Locate the cell with the specified text and output its (X, Y) center coordinate. 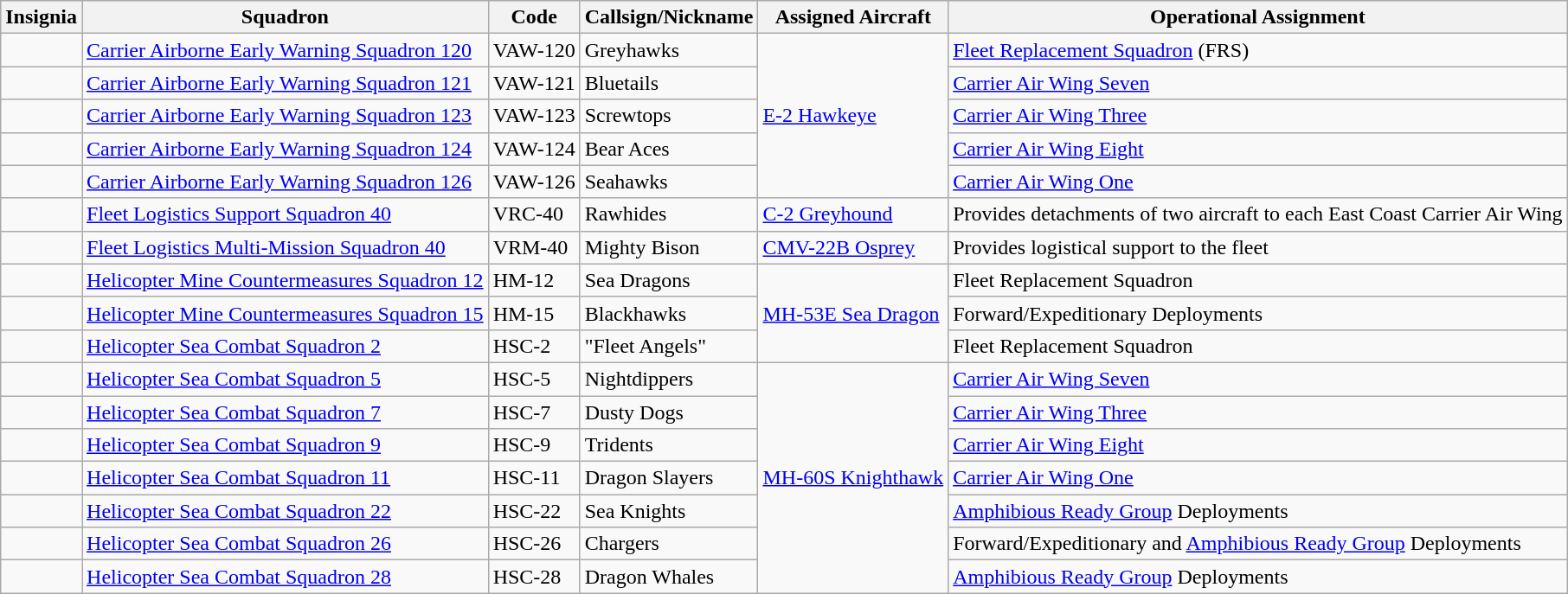
MH-53E Sea Dragon (853, 313)
Assigned Aircraft (853, 17)
VRM-40 (534, 247)
Screwtops (669, 116)
Carrier Airborne Early Warning Squadron 126 (286, 182)
Helicopter Sea Combat Squadron 2 (286, 346)
HSC-9 (534, 445)
Mighty Bison (669, 247)
C-2 Greyhound (853, 214)
"Fleet Angels" (669, 346)
HM-15 (534, 313)
Rawhides (669, 214)
HSC-5 (534, 379)
VAW-126 (534, 182)
VAW-120 (534, 50)
Carrier Airborne Early Warning Squadron 120 (286, 50)
Code (534, 17)
Helicopter Mine Countermeasures Squadron 12 (286, 280)
Carrier Airborne Early Warning Squadron 121 (286, 83)
Nightdippers (669, 379)
Blackhawks (669, 313)
Forward/Expeditionary Deployments (1258, 313)
HM-12 (534, 280)
Fleet Replacement Squadron (FRS) (1258, 50)
Bear Aces (669, 149)
Fleet Logistics Support Squadron 40 (286, 214)
Bluetails (669, 83)
Dragon Whales (669, 577)
Helicopter Sea Combat Squadron 28 (286, 577)
HSC-26 (534, 544)
Greyhawks (669, 50)
Forward/Expeditionary and Amphibious Ready Group Deployments (1258, 544)
Callsign/Nickname (669, 17)
Dusty Dogs (669, 412)
Sea Knights (669, 511)
HSC-7 (534, 412)
MH-60S Knighthawk (853, 477)
VAW-121 (534, 83)
VRC-40 (534, 214)
Carrier Airborne Early Warning Squadron 123 (286, 116)
Helicopter Sea Combat Squadron 26 (286, 544)
VAW-124 (534, 149)
Sea Dragons (669, 280)
Insignia (42, 17)
Tridents (669, 445)
Provides detachments of two aircraft to each East Coast Carrier Air Wing (1258, 214)
Squadron (286, 17)
Helicopter Sea Combat Squadron 7 (286, 412)
Seahawks (669, 182)
HSC-11 (534, 478)
VAW-123 (534, 116)
Helicopter Mine Countermeasures Squadron 15 (286, 313)
Carrier Airborne Early Warning Squadron 124 (286, 149)
HSC-22 (534, 511)
HSC-2 (534, 346)
Helicopter Sea Combat Squadron 5 (286, 379)
E-2 Hawkeye (853, 116)
HSC-28 (534, 577)
Helicopter Sea Combat Squadron 11 (286, 478)
CMV-22B Osprey (853, 247)
Helicopter Sea Combat Squadron 22 (286, 511)
Dragon Slayers (669, 478)
Chargers (669, 544)
Operational Assignment (1258, 17)
Fleet Logistics Multi-Mission Squadron 40 (286, 247)
Helicopter Sea Combat Squadron 9 (286, 445)
Provides logistical support to the fleet (1258, 247)
